Return the [X, Y] coordinate for the center point of the cell that contains the specified text.  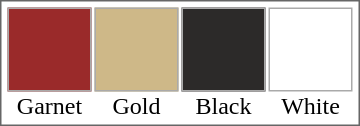
White [310, 106]
Gold [136, 106]
Garnet [50, 106]
Black [224, 106]
